Identify which cell holds the provided text, then report its (x, y) central coordinate. 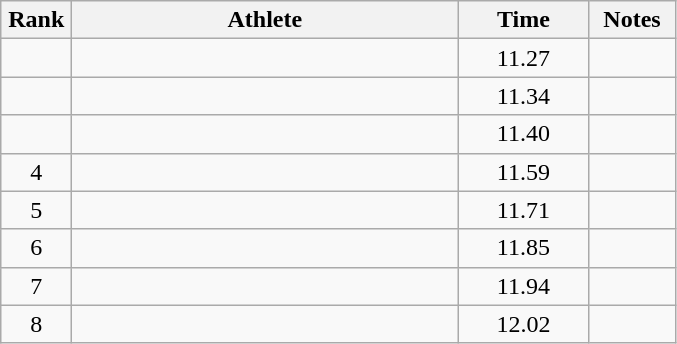
6 (36, 248)
Rank (36, 20)
8 (36, 324)
11.34 (524, 96)
Notes (632, 20)
12.02 (524, 324)
11.40 (524, 134)
11.27 (524, 58)
11.71 (524, 210)
11.94 (524, 286)
11.85 (524, 248)
4 (36, 172)
Time (524, 20)
Athlete (265, 20)
11.59 (524, 172)
5 (36, 210)
7 (36, 286)
